Search for the cell housing the specified text and yield its (x, y) center coordinate. 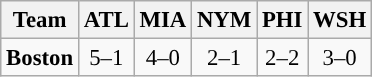
WSH (340, 20)
PHI (282, 20)
Boston (40, 58)
MIA (162, 20)
2–2 (282, 58)
Team (40, 20)
NYM (224, 20)
5–1 (106, 58)
2–1 (224, 58)
ATL (106, 20)
4–0 (162, 58)
3–0 (340, 58)
